From the cell containing the given text, extract its center point as (x, y) coordinate. 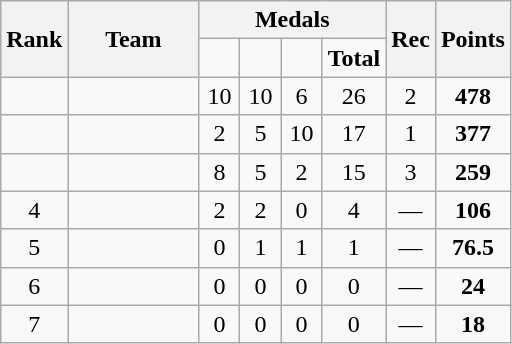
Total (354, 58)
259 (472, 172)
Rank (34, 39)
18 (472, 324)
15 (354, 172)
26 (354, 96)
106 (472, 210)
7 (34, 324)
76.5 (472, 248)
377 (472, 134)
17 (354, 134)
Team (134, 39)
3 (411, 172)
24 (472, 286)
Medals (292, 20)
Points (472, 39)
Rec (411, 39)
8 (220, 172)
478 (472, 96)
